Identify which cell holds the provided text, then report its (X, Y) central coordinate. 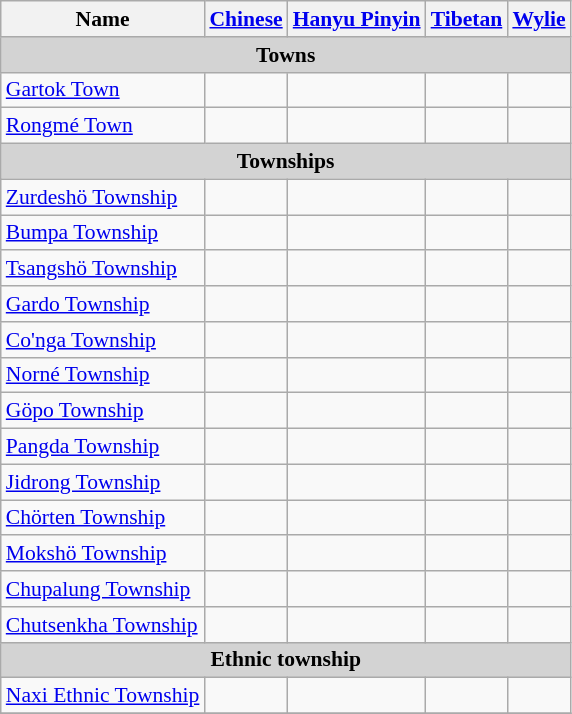
Gartok Town (103, 90)
Tibetan (467, 19)
Name (103, 19)
Mokshö Township (103, 554)
Naxi Ethnic Township (103, 696)
Townships (286, 162)
Chutsenkha Township (103, 625)
Chupalung Township (103, 589)
Norné Township (103, 375)
Chörten Township (103, 518)
Tsangshö Township (103, 269)
Jidrong Township (103, 482)
Ethnic township (286, 660)
Hanyu Pinyin (357, 19)
Rongmé Town (103, 126)
Towns (286, 55)
Wylie (538, 19)
Zurdeshö Township (103, 197)
Co'nga Township (103, 340)
Gardo Township (103, 304)
Pangda Township (103, 447)
Chinese (246, 19)
Göpo Township (103, 411)
Bumpa Township (103, 233)
